Provide the [X, Y] coordinate of the cell's center where the given text is located.  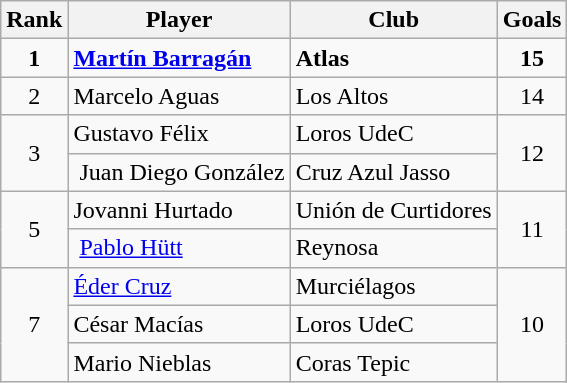
5 [34, 229]
Pablo Hütt [179, 248]
1 [34, 58]
Cruz Azul Jasso [394, 172]
11 [532, 229]
Mario Nieblas [179, 362]
Coras Tepic [394, 362]
14 [532, 96]
Gustavo Félix [179, 134]
Martín Barragán [179, 58]
Player [179, 20]
Rank [34, 20]
Club [394, 20]
Éder Cruz [179, 286]
Reynosa [394, 248]
Murciélagos [394, 286]
12 [532, 153]
Jovanni Hurtado [179, 210]
Juan Diego González [179, 172]
10 [532, 324]
César Macías [179, 324]
Marcelo Aguas [179, 96]
2 [34, 96]
Atlas [394, 58]
7 [34, 324]
Unión de Curtidores [394, 210]
3 [34, 153]
15 [532, 58]
Los Altos [394, 96]
Goals [532, 20]
